Locate the cell with the specified text and output its (x, y) center coordinate. 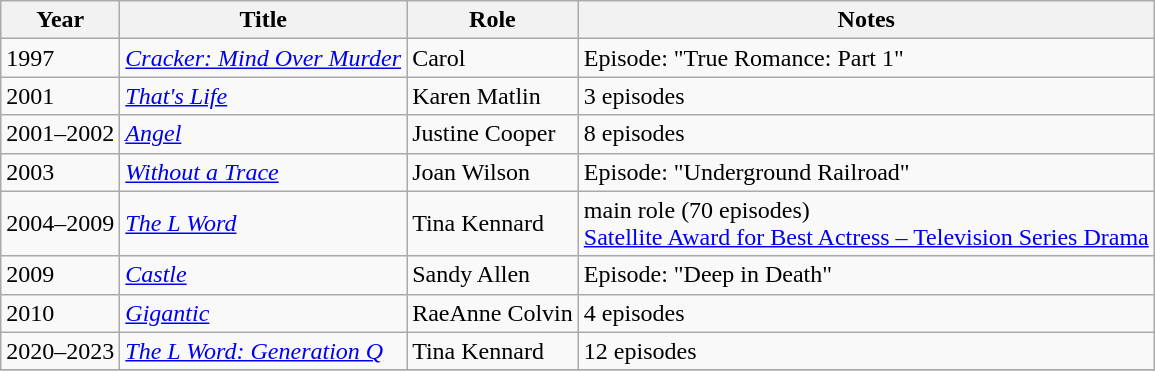
Gigantic (264, 313)
2001–2002 (60, 134)
Notes (866, 20)
Role (493, 20)
2009 (60, 275)
Justine Cooper (493, 134)
Joan Wilson (493, 172)
2001 (60, 96)
Cracker: Mind Over Murder (264, 58)
2003 (60, 172)
12 episodes (866, 351)
That's Life (264, 96)
Angel (264, 134)
RaeAnne Colvin (493, 313)
Year (60, 20)
Carol (493, 58)
2004–2009 (60, 224)
Castle (264, 275)
main role (70 episodes)Satellite Award for Best Actress – Television Series Drama (866, 224)
Sandy Allen (493, 275)
1997 (60, 58)
4 episodes (866, 313)
3 episodes (866, 96)
2010 (60, 313)
The L Word (264, 224)
Without a Trace (264, 172)
8 episodes (866, 134)
The L Word: Generation Q (264, 351)
2020–2023 (60, 351)
Episode: "Underground Railroad" (866, 172)
Karen Matlin (493, 96)
Episode: "Deep in Death" (866, 275)
Title (264, 20)
Episode: "True Romance: Part 1" (866, 58)
